Scan for the cell matching the given text and deliver its [x, y] coordinate at center. 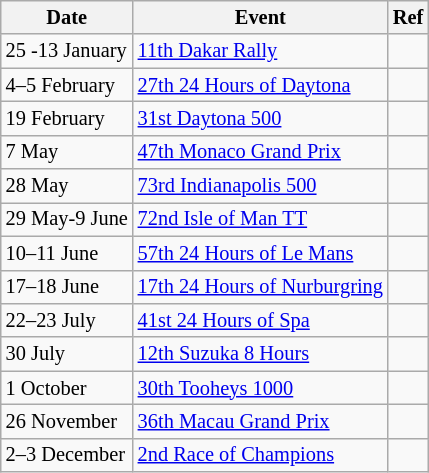
47th Monaco Grand Prix [260, 152]
57th 24 Hours of Le Mans [260, 253]
27th 24 Hours of Daytona [260, 85]
19 February [67, 118]
Date [67, 17]
30th Tooheys 1000 [260, 388]
41st 24 Hours of Spa [260, 320]
26 November [67, 421]
11th Dakar Rally [260, 51]
2–3 December [67, 455]
4–5 February [67, 85]
25 -13 January [67, 51]
31st Daytona 500 [260, 118]
73rd Indianapolis 500 [260, 186]
2nd Race of Champions [260, 455]
28 May [67, 186]
10–11 June [67, 253]
12th Suzuka 8 Hours [260, 354]
22–23 July [67, 320]
7 May [67, 152]
36th Macau Grand Prix [260, 421]
Ref [408, 17]
17th 24 Hours of Nurburgring [260, 287]
17–18 June [67, 287]
Event [260, 17]
72nd Isle of Man TT [260, 219]
1 October [67, 388]
29 May-9 June [67, 219]
30 July [67, 354]
